Identify which cell holds the provided text, then report its (x, y) central coordinate. 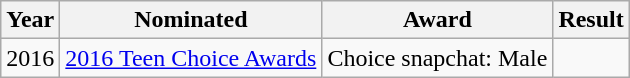
Nominated (191, 20)
Award (438, 20)
2016 Teen Choice Awards (191, 58)
2016 (30, 58)
Result (591, 20)
Year (30, 20)
Choice snapchat: Male (438, 58)
